Detect which cell encompasses the target text, then output its [x, y] center coordinate. 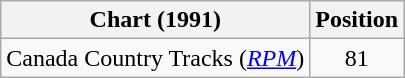
81 [357, 58]
Position [357, 20]
Canada Country Tracks (RPM) [156, 58]
Chart (1991) [156, 20]
